Locate the cell with the specified text and output its [X, Y] center coordinate. 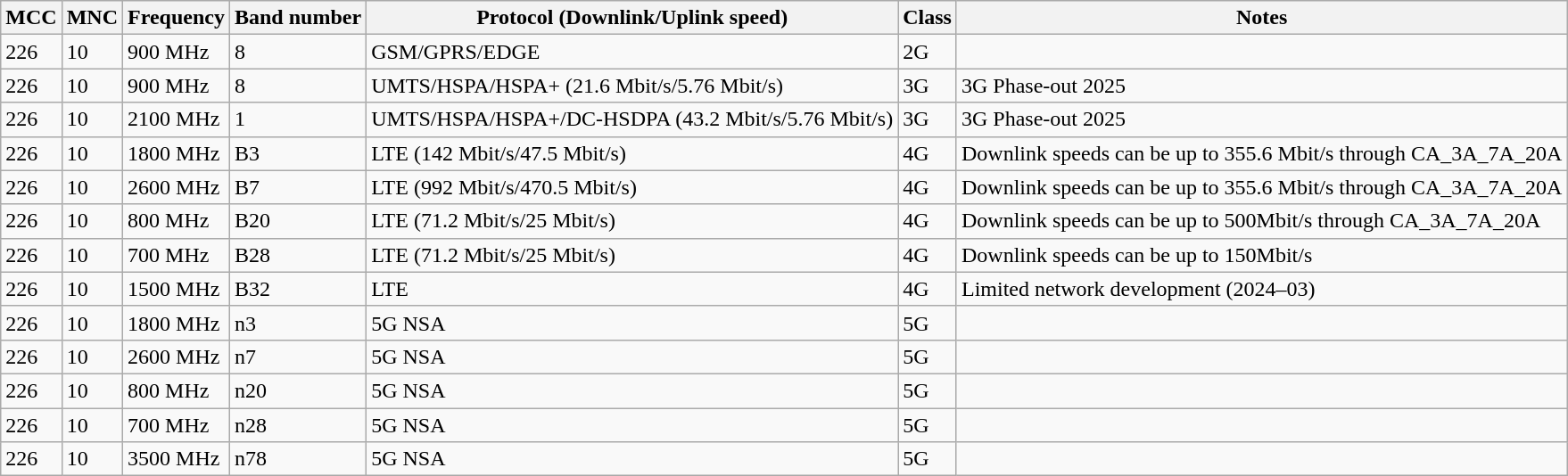
MNC [92, 18]
B3 [298, 153]
B32 [298, 289]
LTE (992 Mbit/s/470.5 Mbit/s) [632, 187]
Limited network development (2024–03) [1261, 289]
UMTS/HSPA/HSPA+/DC-HSDPA (43.2 Mbit/s/5.76 Mbit/s) [632, 119]
n78 [298, 459]
n20 [298, 390]
Frequency [177, 18]
2100 MHz [177, 119]
3500 MHz [177, 459]
LTE [632, 289]
Downlink speeds can be up to 150Mbit/s [1261, 255]
n3 [298, 323]
n7 [298, 357]
Class [928, 18]
UMTS/HSPA/HSPA+ (21.6 Mbit/s/5.76 Mbit/s) [632, 86]
B20 [298, 221]
n28 [298, 425]
1500 MHz [177, 289]
Band number [298, 18]
B28 [298, 255]
2G [928, 52]
1 [298, 119]
MCC [31, 18]
LTE (142 Mbit/s/47.5 Mbit/s) [632, 153]
B7 [298, 187]
GSM/GPRS/EDGE [632, 52]
Downlink speeds can be up to 500Mbit/s through CA_3A_7A_20A [1261, 221]
Protocol (Downlink/Uplink speed) [632, 18]
Notes [1261, 18]
